Capture the cell that displays the provided text and extract its [x, y] central coordinate. 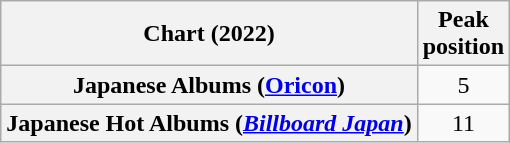
11 [463, 123]
Chart (2022) [209, 34]
Japanese Hot Albums (Billboard Japan) [209, 123]
Peakposition [463, 34]
5 [463, 85]
Japanese Albums (Oricon) [209, 85]
